Detect which cell encompasses the target text, then output its (x, y) center coordinate. 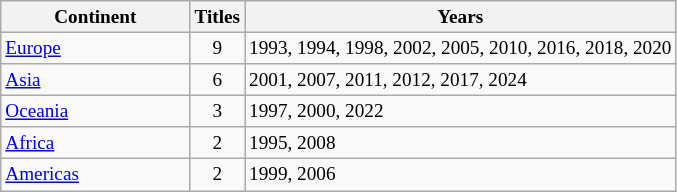
Americas (96, 175)
3 (218, 111)
1993, 1994, 1998, 2002, 2005, 2010, 2016, 2018, 2020 (460, 48)
Continent (96, 17)
Years (460, 17)
9 (218, 48)
1999, 2006 (460, 175)
1997, 2000, 2022 (460, 111)
Europe (96, 48)
Asia (96, 80)
1995, 2008 (460, 143)
6 (218, 80)
Africa (96, 143)
Titles (218, 17)
2001, 2007, 2011, 2012, 2017, 2024 (460, 80)
Oceania (96, 111)
